Scan for the cell matching the given text and deliver its (X, Y) coordinate at center. 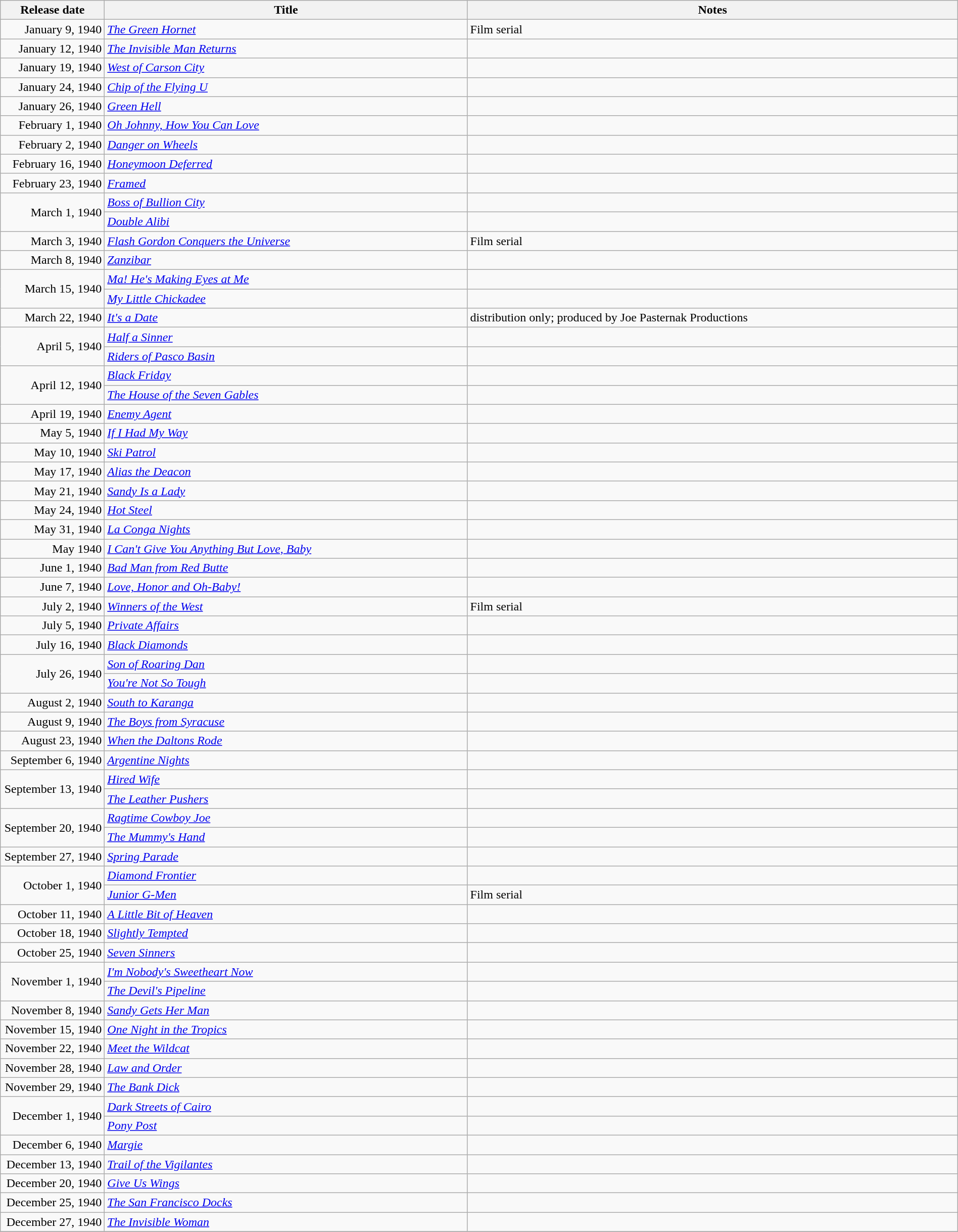
May 17, 1940 (53, 471)
I'm Nobody's Sweetheart Now (286, 972)
Sandy Is a Lady (286, 491)
August 9, 1940 (53, 722)
A Little Bit of Heaven (286, 914)
September 6, 1940 (53, 760)
October 25, 1940 (53, 953)
December 6, 1940 (53, 1145)
West of Carson City (286, 68)
South to Karanga (286, 702)
December 13, 1940 (53, 1164)
Hot Steel (286, 510)
The Bank Dick (286, 1087)
November 8, 1940 (53, 1010)
Double Alibi (286, 221)
October 18, 1940 (53, 933)
Winners of the West (286, 606)
Chip of the Flying U (286, 87)
Junior G-Men (286, 895)
January 26, 1940 (53, 106)
Private Affairs (286, 626)
November 29, 1940 (53, 1087)
Seven Sinners (286, 953)
The San Francisco Docks (286, 1203)
Law and Order (286, 1068)
Riders of Pasco Basin (286, 356)
April 19, 1940 (53, 414)
Boss of Bullion City (286, 202)
Green Hell (286, 106)
The Devil's Pipeline (286, 991)
March 8, 1940 (53, 260)
When the Daltons Rode (286, 741)
May 24, 1940 (53, 510)
December 27, 1940 (53, 1222)
Slightly Tempted (286, 933)
Argentine Nights (286, 760)
Release date (53, 10)
November 15, 1940 (53, 1029)
August 2, 1940 (53, 702)
The Invisible Man Returns (286, 49)
Margie (286, 1145)
Enemy Agent (286, 414)
June 1, 1940 (53, 568)
December 25, 1940 (53, 1203)
Pony Post (286, 1125)
Bad Man from Red Butte (286, 568)
May 5, 1940 (53, 433)
I Can't Give You Anything But Love, Baby (286, 548)
March 22, 1940 (53, 318)
December 20, 1940 (53, 1183)
Black Friday (286, 375)
The Leather Pushers (286, 798)
April 12, 1940 (53, 385)
Danger on Wheels (286, 145)
Notes (712, 10)
July 5, 1940 (53, 626)
April 5, 1940 (53, 347)
February 16, 1940 (53, 164)
The Green Hornet (286, 29)
Oh Johnny, How You Can Love (286, 125)
March 1, 1940 (53, 212)
You're Not So Tough (286, 683)
May 1940 (53, 548)
May 31, 1940 (53, 529)
December 1, 1940 (53, 1116)
La Conga Nights (286, 529)
Trail of the Vigilantes (286, 1164)
November 28, 1940 (53, 1068)
March 15, 1940 (53, 289)
One Night in the Tropics (286, 1029)
September 13, 1940 (53, 789)
Spring Parade (286, 857)
October 11, 1940 (53, 914)
The House of the Seven Gables (286, 395)
Flash Gordon Conquers the Universe (286, 241)
If I Had My Way (286, 433)
Give Us Wings (286, 1183)
July 26, 1940 (53, 674)
The Invisible Woman (286, 1222)
Sandy Gets Her Man (286, 1010)
August 23, 1940 (53, 741)
distribution only; produced by Joe Pasternak Productions (712, 318)
January 12, 1940 (53, 49)
February 1, 1940 (53, 125)
Alias the Deacon (286, 471)
Ski Patrol (286, 452)
Black Diamonds (286, 645)
Hired Wife (286, 779)
July 2, 1940 (53, 606)
Diamond Frontier (286, 876)
February 2, 1940 (53, 145)
March 3, 1940 (53, 241)
It's a Date (286, 318)
My Little Chickadee (286, 299)
November 1, 1940 (53, 981)
Son of Roaring Dan (286, 664)
Meet the Wildcat (286, 1049)
Ma! He's Making Eyes at Me (286, 279)
May 10, 1940 (53, 452)
June 7, 1940 (53, 587)
November 22, 1940 (53, 1049)
October 1, 1940 (53, 885)
Dark Streets of Cairo (286, 1106)
September 27, 1940 (53, 857)
Honeymoon Deferred (286, 164)
Title (286, 10)
The Mummy's Hand (286, 837)
January 19, 1940 (53, 68)
January 9, 1940 (53, 29)
February 23, 1940 (53, 183)
May 21, 1940 (53, 491)
Love, Honor and Oh-Baby! (286, 587)
Zanzibar (286, 260)
September 20, 1940 (53, 827)
Framed (286, 183)
Ragtime Cowboy Joe (286, 818)
The Boys from Syracuse (286, 722)
January 24, 1940 (53, 87)
July 16, 1940 (53, 645)
Half a Sinner (286, 337)
